Find where the given text appears and provide that cell's center as (x, y) coordinate. 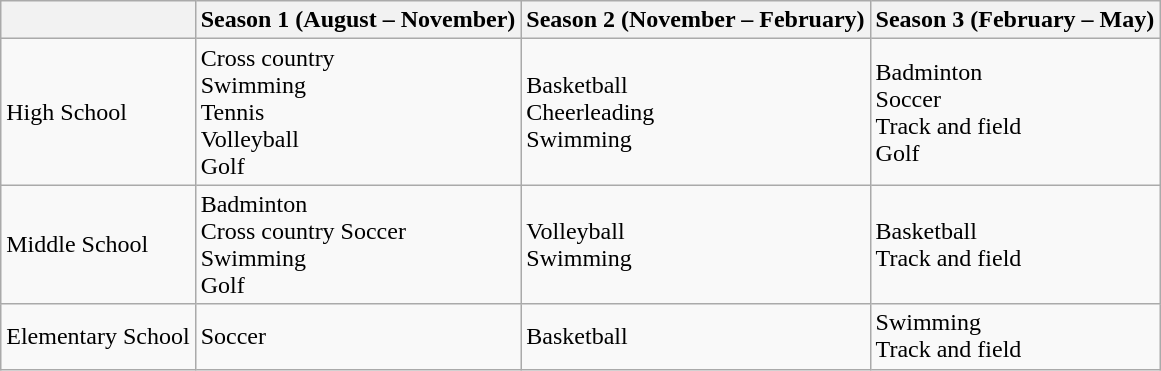
BadmintonSoccerTrack and fieldGolf (1015, 112)
Elementary School (98, 336)
BasketballCheerleadingSwimming (696, 112)
Season 2 (November – February) (696, 20)
SwimmingTrack and field (1015, 336)
BasketballTrack and field (1015, 244)
Middle School (98, 244)
Season 1 (August – November) (358, 20)
BadmintonCross country SoccerSwimmingGolf (358, 244)
Season 3 (February – May) (1015, 20)
VolleyballSwimming (696, 244)
Basketball (696, 336)
Soccer (358, 336)
High School (98, 112)
Cross countrySwimmingTennisVolleyballGolf (358, 112)
